Return the [X, Y] coordinate for the center point of the cell that contains the specified text.  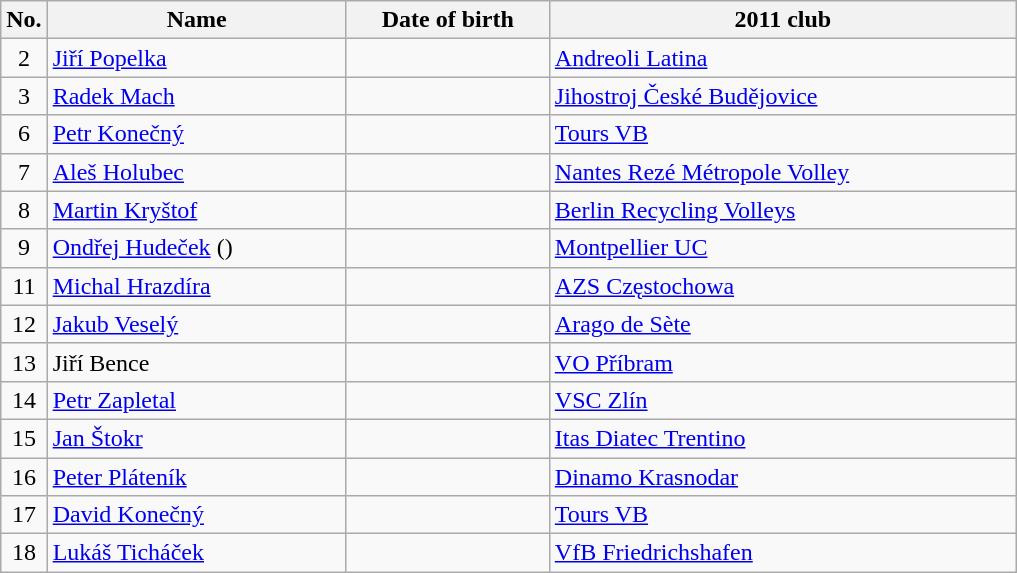
Montpellier UC [782, 248]
VfB Friedrichshafen [782, 553]
Jakub Veselý [196, 324]
Jihostroj České Budějovice [782, 96]
3 [24, 96]
11 [24, 286]
Ondřej Hudeček () [196, 248]
Nantes Rezé Métropole Volley [782, 172]
17 [24, 515]
Itas Diatec Trentino [782, 438]
9 [24, 248]
15 [24, 438]
VO Příbram [782, 362]
12 [24, 324]
16 [24, 477]
Radek Mach [196, 96]
7 [24, 172]
Date of birth [448, 20]
Jiří Popelka [196, 58]
Lukáš Ticháček [196, 553]
Martin Kryštof [196, 210]
Name [196, 20]
Jan Štokr [196, 438]
Arago de Sète [782, 324]
VSC Zlín [782, 400]
8 [24, 210]
David Konečný [196, 515]
Petr Konečný [196, 134]
Dinamo Krasnodar [782, 477]
AZS Częstochowa [782, 286]
Petr Zapletal [196, 400]
Berlin Recycling Volleys [782, 210]
Aleš Holubec [196, 172]
Peter Pláteník [196, 477]
Andreoli Latina [782, 58]
Jiří Bence [196, 362]
No. [24, 20]
2011 club [782, 20]
14 [24, 400]
6 [24, 134]
2 [24, 58]
Michal Hrazdíra [196, 286]
13 [24, 362]
18 [24, 553]
